Capture the cell that displays the provided text and extract its [X, Y] central coordinate. 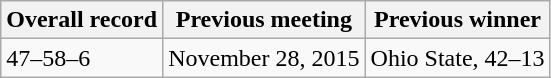
Ohio State, 42–13 [458, 58]
Previous meeting [264, 20]
November 28, 2015 [264, 58]
47–58–6 [82, 58]
Overall record [82, 20]
Previous winner [458, 20]
